Locate the cell with the specified text and output its (X, Y) center coordinate. 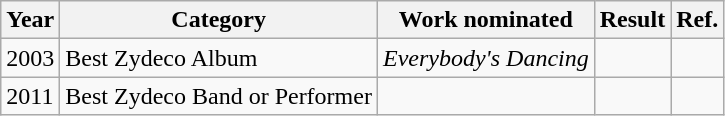
Work nominated (486, 20)
Category (219, 20)
2003 (30, 58)
Year (30, 20)
Result (632, 20)
2011 (30, 96)
Best Zydeco Album (219, 58)
Best Zydeco Band or Performer (219, 96)
Everybody's Dancing (486, 58)
Ref. (698, 20)
